Find where the given text appears and provide that cell's center as [X, Y] coordinate. 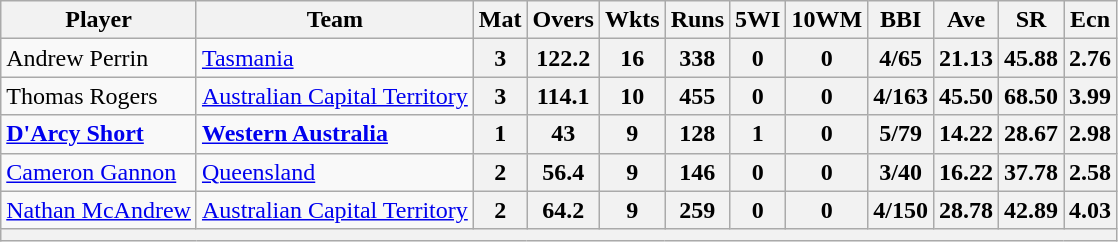
45.50 [966, 96]
455 [697, 96]
SR [1032, 20]
Wkts [632, 20]
14.22 [966, 134]
Western Australia [334, 134]
37.78 [1032, 172]
114.1 [563, 96]
16.22 [966, 172]
Mat [500, 20]
Andrew Perrin [99, 58]
3.99 [1090, 96]
4/163 [901, 96]
4/65 [901, 58]
45.88 [1032, 58]
2.98 [1090, 134]
5/79 [901, 134]
56.4 [563, 172]
Runs [697, 20]
122.2 [563, 58]
146 [697, 172]
Queensland [334, 172]
Nathan McAndrew [99, 210]
2.58 [1090, 172]
Tasmania [334, 58]
Ecn [1090, 20]
128 [697, 134]
Player [99, 20]
21.13 [966, 58]
2.76 [1090, 58]
28.78 [966, 210]
Overs [563, 20]
10WM [827, 20]
Ave [966, 20]
42.89 [1032, 210]
D'Arcy Short [99, 134]
5WI [758, 20]
4/150 [901, 210]
64.2 [563, 210]
16 [632, 58]
259 [697, 210]
Cameron Gannon [99, 172]
4.03 [1090, 210]
338 [697, 58]
3/40 [901, 172]
10 [632, 96]
68.50 [1032, 96]
28.67 [1032, 134]
Thomas Rogers [99, 96]
BBI [901, 20]
Team [334, 20]
43 [563, 134]
